For the text-containing cell, return its midpoint in [X, Y] coordinate format. 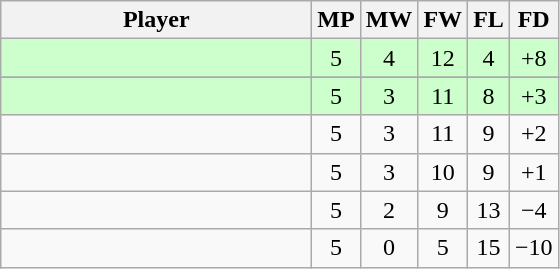
0 [389, 248]
+1 [534, 172]
+3 [534, 96]
−4 [534, 210]
13 [489, 210]
15 [489, 248]
+2 [534, 134]
10 [443, 172]
MP [336, 20]
FW [443, 20]
−10 [534, 248]
MW [389, 20]
2 [389, 210]
+8 [534, 58]
8 [489, 96]
FD [534, 20]
FL [489, 20]
Player [156, 20]
12 [443, 58]
